Capture the cell that displays the provided text and extract its [x, y] central coordinate. 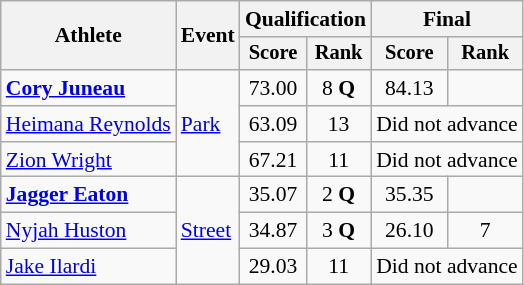
7 [486, 231]
Event [208, 36]
Jagger Eaton [88, 195]
Heimana Reynolds [88, 124]
35.35 [410, 195]
29.03 [273, 267]
34.87 [273, 231]
Jake Ilardi [88, 267]
Athlete [88, 36]
3 Q [338, 231]
26.10 [410, 231]
35.07 [273, 195]
Cory Juneau [88, 88]
Park [208, 124]
63.09 [273, 124]
Nyjah Huston [88, 231]
Zion Wright [88, 160]
8 Q [338, 88]
84.13 [410, 88]
Final [447, 19]
67.21 [273, 160]
2 Q [338, 195]
Qualification [306, 19]
13 [338, 124]
73.00 [273, 88]
Street [208, 230]
